From the cell containing the given text, extract its center point as (X, Y) coordinate. 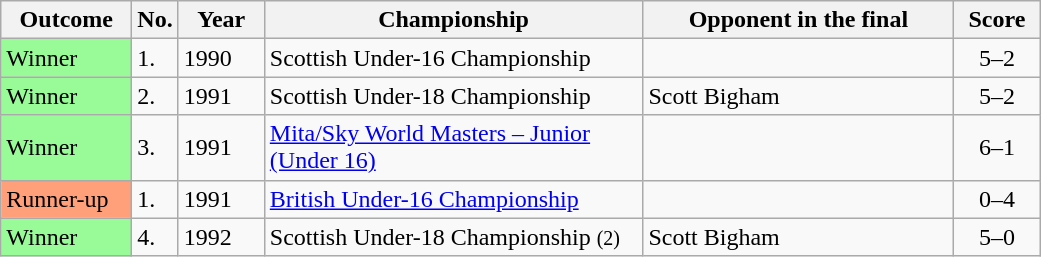
Runner-up (66, 199)
Scottish Under-16 Championship (454, 58)
0–4 (997, 199)
Outcome (66, 20)
4. (155, 237)
1992 (221, 237)
No. (155, 20)
Year (221, 20)
1990 (221, 58)
Scottish Under-18 Championship (2) (454, 237)
British Under-16 Championship (454, 199)
5–0 (997, 237)
2. (155, 96)
3. (155, 148)
Opponent in the final (798, 20)
Score (997, 20)
Mita/Sky World Masters – Junior (Under 16) (454, 148)
6–1 (997, 148)
Scottish Under-18 Championship (454, 96)
Championship (454, 20)
